Pinpoint the cell where the given text exists, returning its (X, Y) midpoint coordinate. 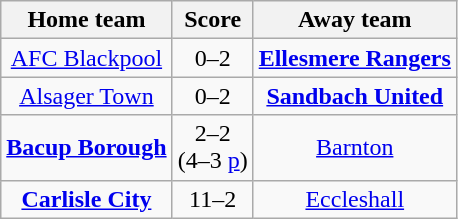
Score (212, 20)
11–2 (212, 199)
Carlisle City (86, 199)
Sandbach United (354, 96)
2–2(4–3 p) (212, 148)
Alsager Town (86, 96)
AFC Blackpool (86, 58)
Bacup Borough (86, 148)
Home team (86, 20)
Away team (354, 20)
Ellesmere Rangers (354, 58)
Eccleshall (354, 199)
Barnton (354, 148)
